Identify which cell holds the provided text, then report its (X, Y) central coordinate. 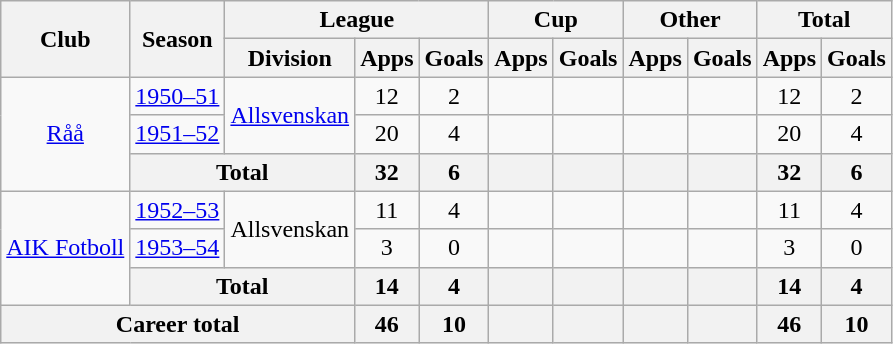
1950–51 (178, 96)
Season (178, 39)
AIK Fotboll (66, 248)
1953–54 (178, 248)
1952–53 (178, 210)
Club (66, 39)
Cup (556, 20)
1951–52 (178, 134)
Division (290, 58)
League (357, 20)
Career total (178, 324)
Other (690, 20)
Råå (66, 134)
